For the text-containing cell, return its midpoint in [x, y] coordinate format. 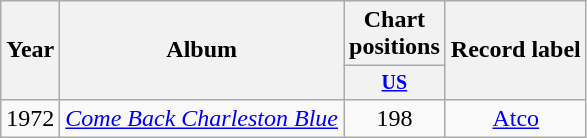
198 [395, 118]
Atco [516, 118]
1972 [30, 118]
Record label [516, 50]
Come Back Charleston Blue [202, 118]
Album [202, 50]
Chart positions [395, 34]
US [395, 82]
Year [30, 50]
